Locate the cell with the specified text and output its (X, Y) center coordinate. 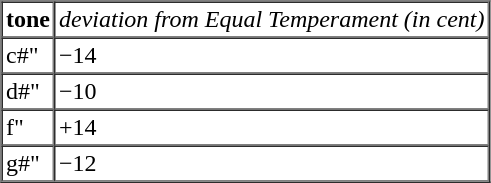
deviation from Equal Temperament (in cent) (271, 20)
−10 (271, 92)
d#" (28, 92)
−12 (271, 164)
c#" (28, 56)
tone (28, 20)
+14 (271, 128)
f" (28, 128)
−14 (271, 56)
g#" (28, 164)
